Capture the cell that displays the provided text and extract its [x, y] central coordinate. 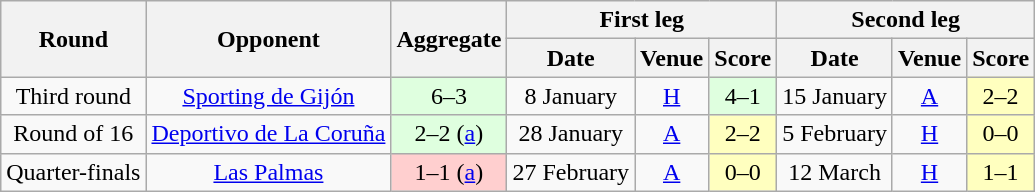
8 January [571, 96]
5 February [835, 134]
Third round [74, 96]
Las Palmas [268, 172]
Round of 16 [74, 134]
Round [74, 39]
Aggregate [449, 39]
1–1 [1001, 172]
2–2 (a) [449, 134]
Deportivo de La Coruña [268, 134]
Opponent [268, 39]
4–1 [743, 96]
28 January [571, 134]
Second leg [906, 20]
Quarter-finals [74, 172]
15 January [835, 96]
1–1 (a) [449, 172]
12 March [835, 172]
First leg [642, 20]
6–3 [449, 96]
27 February [571, 172]
Sporting de Gijón [268, 96]
